Return [X, Y] of the center of cell containing provided text 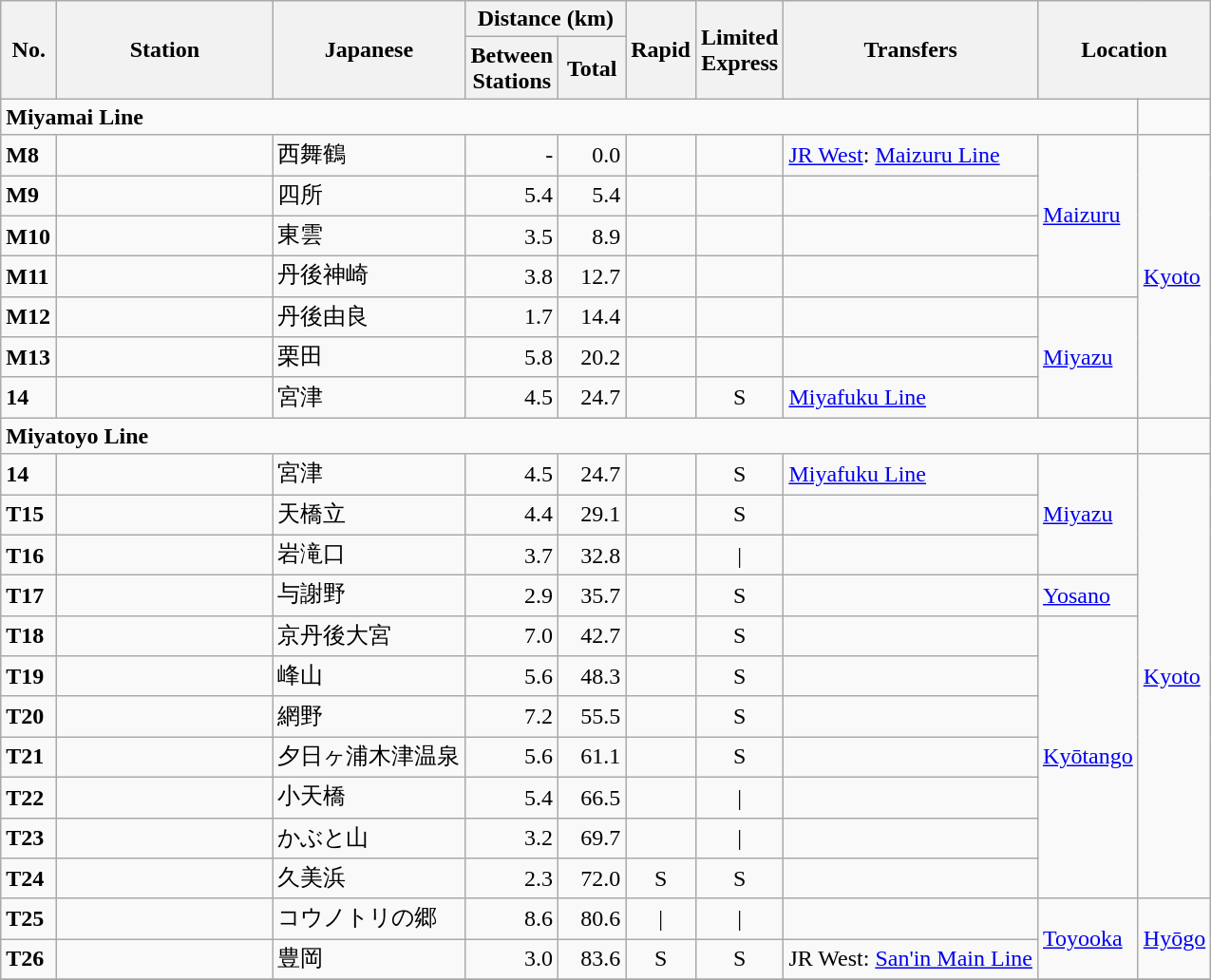
3.5 [512, 236]
JR West: Maizuru Line [911, 156]
T23 [28, 838]
Yosano [1088, 596]
14.4 [593, 317]
Location [1125, 49]
5.8 [512, 357]
3.8 [512, 277]
T22 [28, 798]
コウノトリの郷 [369, 919]
Toyooka [1088, 938]
T18 [28, 636]
20.2 [593, 357]
M10 [28, 236]
東雲 [369, 236]
与謝野 [369, 596]
35.7 [593, 596]
久美浜 [369, 879]
0.0 [593, 156]
BetweenStations [512, 68]
T26 [28, 959]
峰山 [369, 676]
Transfers [911, 49]
Station [165, 49]
夕日ヶ浦木津温泉 [369, 758]
T21 [28, 758]
Miyatoyo Line [570, 436]
3.2 [512, 838]
32.8 [593, 555]
岩滝口 [369, 555]
西舞鶴 [369, 156]
Japanese [369, 49]
M11 [28, 277]
80.6 [593, 919]
かぶと山 [369, 838]
No. [28, 49]
M8 [28, 156]
T24 [28, 879]
JR West: San'in Main Line [911, 959]
丹後神崎 [369, 277]
Total [593, 68]
1.7 [512, 317]
4.4 [512, 515]
丹後由良 [369, 317]
55.5 [593, 716]
3.0 [512, 959]
京丹後大宮 [369, 636]
2.9 [512, 596]
T25 [28, 919]
Kyōtango [1088, 757]
T16 [28, 555]
M12 [28, 317]
42.7 [593, 636]
7.0 [512, 636]
栗田 [369, 357]
四所 [369, 196]
3.7 [512, 555]
48.3 [593, 676]
61.1 [593, 758]
2.3 [512, 879]
小天橋 [369, 798]
T20 [28, 716]
T17 [28, 596]
網野 [369, 716]
- [512, 156]
T15 [28, 515]
Hyōgo [1174, 938]
Miyamai Line [570, 117]
29.1 [593, 515]
12.7 [593, 277]
Distance (km) [545, 19]
7.2 [512, 716]
72.0 [593, 879]
66.5 [593, 798]
8.6 [512, 919]
M9 [28, 196]
Rapid [661, 49]
豊岡 [369, 959]
8.9 [593, 236]
Maizuru [1088, 216]
M13 [28, 357]
天橋立 [369, 515]
T19 [28, 676]
83.6 [593, 959]
Limited Express [739, 49]
69.7 [593, 838]
